Extract the (X, Y) coordinate from the center of the cell holding the provided text.  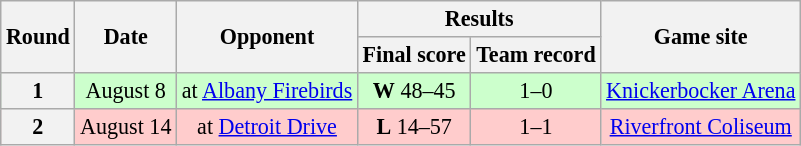
L 14–57 (414, 126)
Results (478, 18)
Team record (536, 54)
W 48–45 (414, 90)
1–0 (536, 90)
Opponent (268, 36)
Final score (414, 54)
1 (38, 90)
August 14 (126, 126)
1–1 (536, 126)
Game site (701, 36)
at Albany Firebirds (268, 90)
August 8 (126, 90)
Date (126, 36)
Riverfront Coliseum (701, 126)
Knickerbocker Arena (701, 90)
at Detroit Drive (268, 126)
2 (38, 126)
Round (38, 36)
